Pinpoint the cell where the given text exists, returning its [x, y] midpoint coordinate. 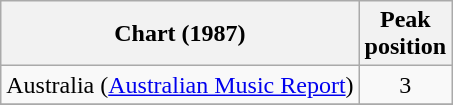
Chart (1987) [180, 34]
3 [405, 85]
Australia (Australian Music Report) [180, 85]
Peakposition [405, 34]
